Find where the given text appears and provide that cell's center as [x, y] coordinate. 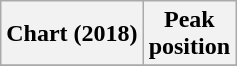
Peakposition [189, 34]
Chart (2018) [72, 34]
